Provide the (X, Y) coordinate of the cell's center where the given text is located.  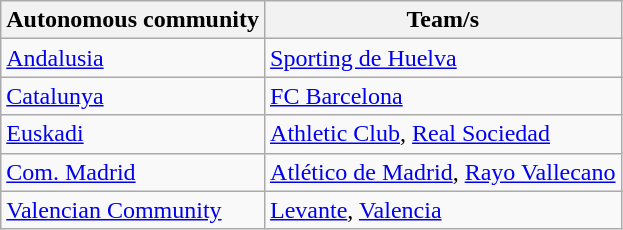
Andalusia (133, 58)
Athletic Club, Real Sociedad (444, 134)
Team/s (444, 20)
FC Barcelona (444, 96)
Sporting de Huelva (444, 58)
Com. Madrid (133, 172)
Atlético de Madrid, Rayo Vallecano (444, 172)
Levante, Valencia (444, 210)
Catalunya (133, 96)
Euskadi (133, 134)
Valencian Community (133, 210)
Autonomous community (133, 20)
